Locate the cell with the specified text and output its (x, y) center coordinate. 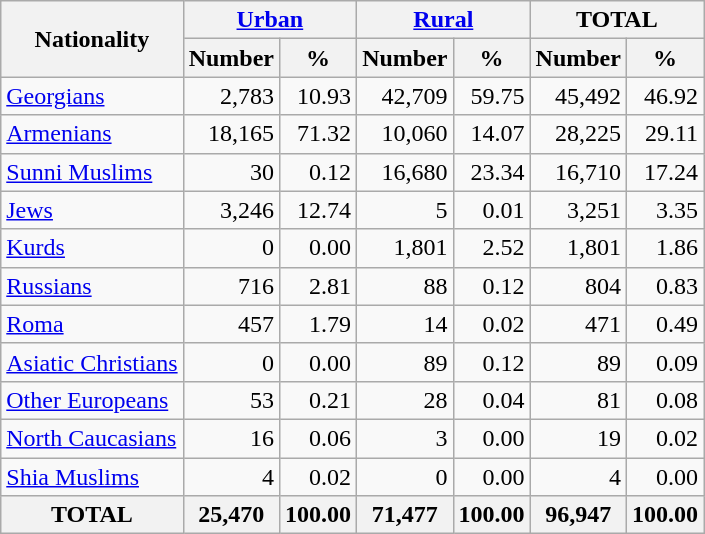
23.34 (492, 172)
Sunni Muslims (92, 172)
30 (231, 172)
0.83 (664, 286)
2.52 (492, 248)
16,680 (405, 172)
18,165 (231, 134)
10,060 (405, 134)
0.09 (664, 362)
3,246 (231, 210)
12.74 (318, 210)
5 (405, 210)
0.21 (318, 400)
Armenians (92, 134)
71.32 (318, 134)
25,470 (231, 515)
Roma (92, 324)
0.01 (492, 210)
Kurds (92, 248)
Shia Muslims (92, 477)
Urban (270, 20)
88 (405, 286)
Jews (92, 210)
471 (578, 324)
10.93 (318, 96)
0.04 (492, 400)
Nationality (92, 39)
71,477 (405, 515)
14 (405, 324)
81 (578, 400)
16 (231, 438)
1.79 (318, 324)
804 (578, 286)
0.06 (318, 438)
28,225 (578, 134)
19 (578, 438)
Russians (92, 286)
17.24 (664, 172)
2,783 (231, 96)
46.92 (664, 96)
2.81 (318, 286)
716 (231, 286)
3.35 (664, 210)
96,947 (578, 515)
Other Europeans (92, 400)
Georgians (92, 96)
0.49 (664, 324)
1.86 (664, 248)
16,710 (578, 172)
53 (231, 400)
42,709 (405, 96)
North Caucasians (92, 438)
14.07 (492, 134)
Asiatic Christians (92, 362)
29.11 (664, 134)
Rural (444, 20)
457 (231, 324)
3,251 (578, 210)
28 (405, 400)
45,492 (578, 96)
3 (405, 438)
0.08 (664, 400)
59.75 (492, 96)
